Find where the given text appears and provide that cell's center as (x, y) coordinate. 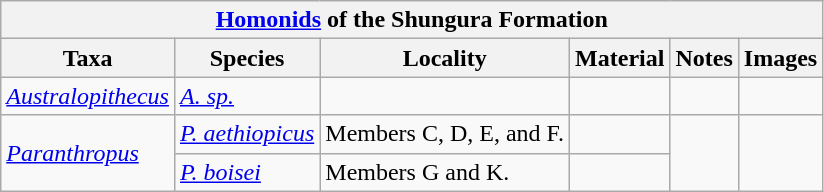
Homonids of the Shungura Formation (412, 20)
P. aethiopicus (246, 134)
Members G and K. (445, 172)
Material (620, 58)
P. boisei (246, 172)
Images (780, 58)
A. sp. (246, 96)
Species (246, 58)
Notes (704, 58)
Paranthropus (88, 153)
Members C, D, E, and F. (445, 134)
Locality (445, 58)
Taxa (88, 58)
Australopithecus (88, 96)
